From the cell containing the given text, extract its center point as [x, y] coordinate. 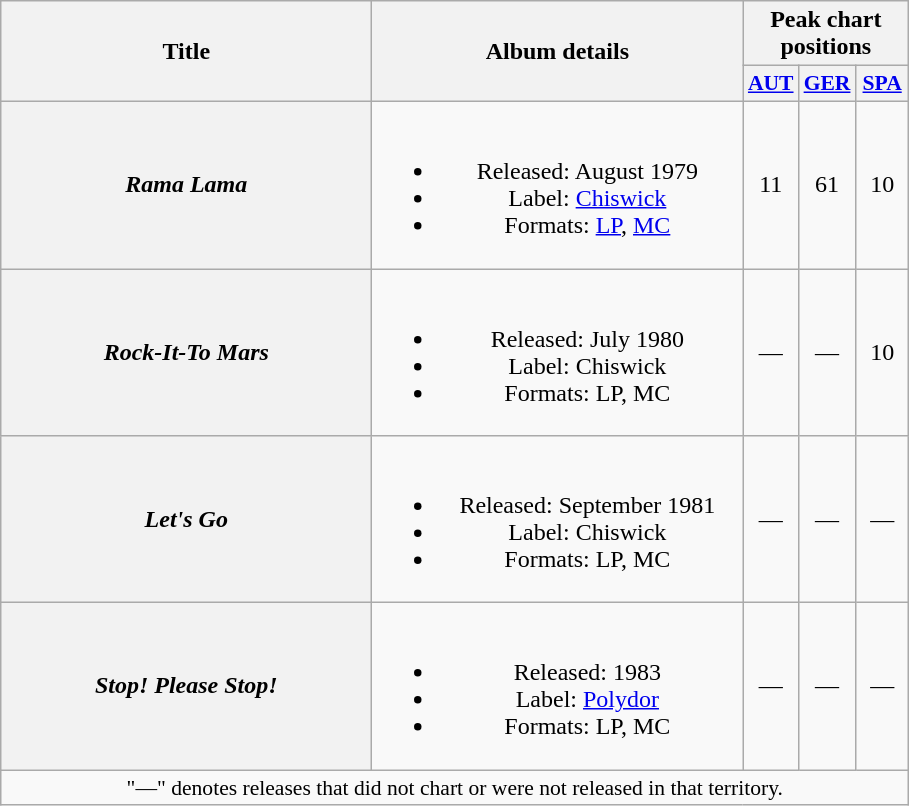
Title [186, 52]
Let's Go [186, 520]
11 [771, 184]
Album details [558, 52]
Rama Lama [186, 184]
"—" denotes releases that did not chart or were not released in that territory. [455, 788]
Released: August 1979Label: ChiswickFormats: LP, MC [558, 184]
SPA [882, 84]
AUT [771, 84]
GER [828, 84]
Released: July 1980Label: ChiswickFormats: LP, MC [558, 352]
Released: 1983Label: PolydorFormats: LP, MC [558, 686]
Rock-It-To Mars [186, 352]
61 [828, 184]
Released: September 1981Label: ChiswickFormats: LP, MC [558, 520]
Stop! Please Stop! [186, 686]
Peak chart positions [826, 34]
